Locate the cell with the specified text and output its [x, y] center coordinate. 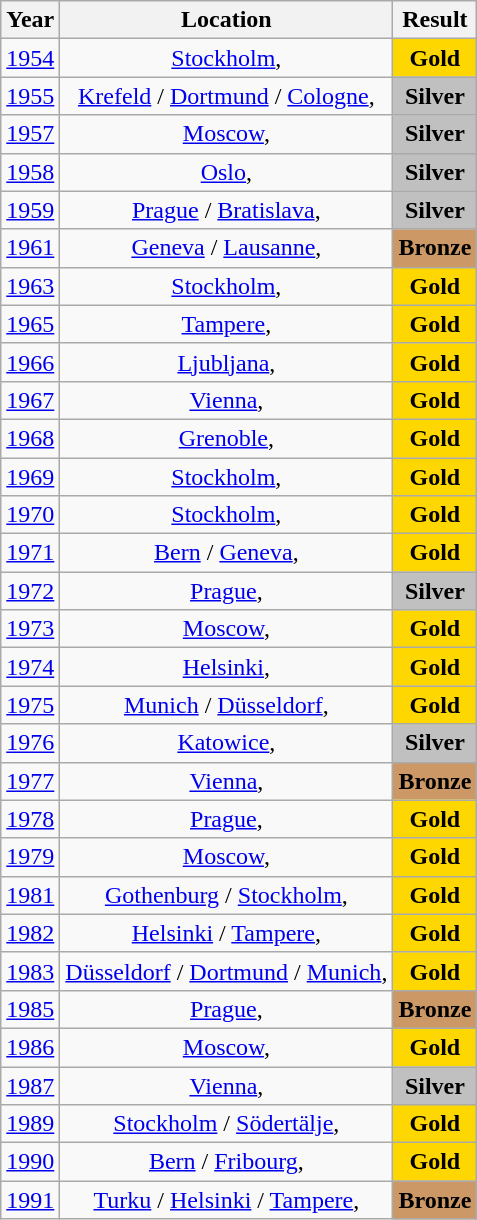
1972 [30, 591]
1959 [30, 210]
Düsseldorf / Dortmund / Munich, [226, 971]
1965 [30, 324]
1975 [30, 705]
1966 [30, 362]
Result [435, 20]
1983 [30, 971]
Munich / Düsseldorf, [226, 705]
Stockholm / Södertälje, [226, 1124]
1986 [30, 1047]
1961 [30, 248]
1987 [30, 1085]
Helsinki / Tampere, [226, 933]
1969 [30, 477]
1978 [30, 819]
Tampere, [226, 324]
1955 [30, 96]
Bern / Fribourg, [226, 1162]
Geneva / Lausanne, [226, 248]
1970 [30, 515]
Location [226, 20]
1973 [30, 629]
1979 [30, 857]
1957 [30, 134]
Katowice, [226, 743]
1991 [30, 1200]
Grenoble, [226, 438]
Year [30, 20]
Turku / Helsinki / Tampere, [226, 1200]
1954 [30, 58]
1989 [30, 1124]
1981 [30, 895]
1982 [30, 933]
Helsinki, [226, 667]
Krefeld / Dortmund / Cologne, [226, 96]
Prague / Bratislava, [226, 210]
1977 [30, 781]
1985 [30, 1009]
Bern / Geneva, [226, 553]
Ljubljana, [226, 362]
1958 [30, 172]
Gothenburg / Stockholm, [226, 895]
Oslo, [226, 172]
1967 [30, 400]
1968 [30, 438]
1990 [30, 1162]
1974 [30, 667]
1971 [30, 553]
1963 [30, 286]
1976 [30, 743]
